Provide the (x, y) coordinate of the cell's center where the given text is located.  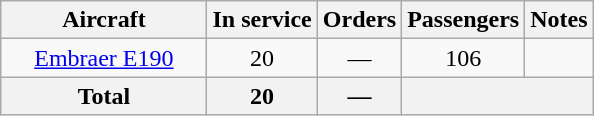
Orders (359, 20)
106 (464, 58)
Total (104, 96)
Notes (559, 20)
Embraer E190 (104, 58)
In service (262, 20)
Aircraft (104, 20)
Passengers (464, 20)
